Scan for the cell matching the given text and deliver its [X, Y] coordinate at center. 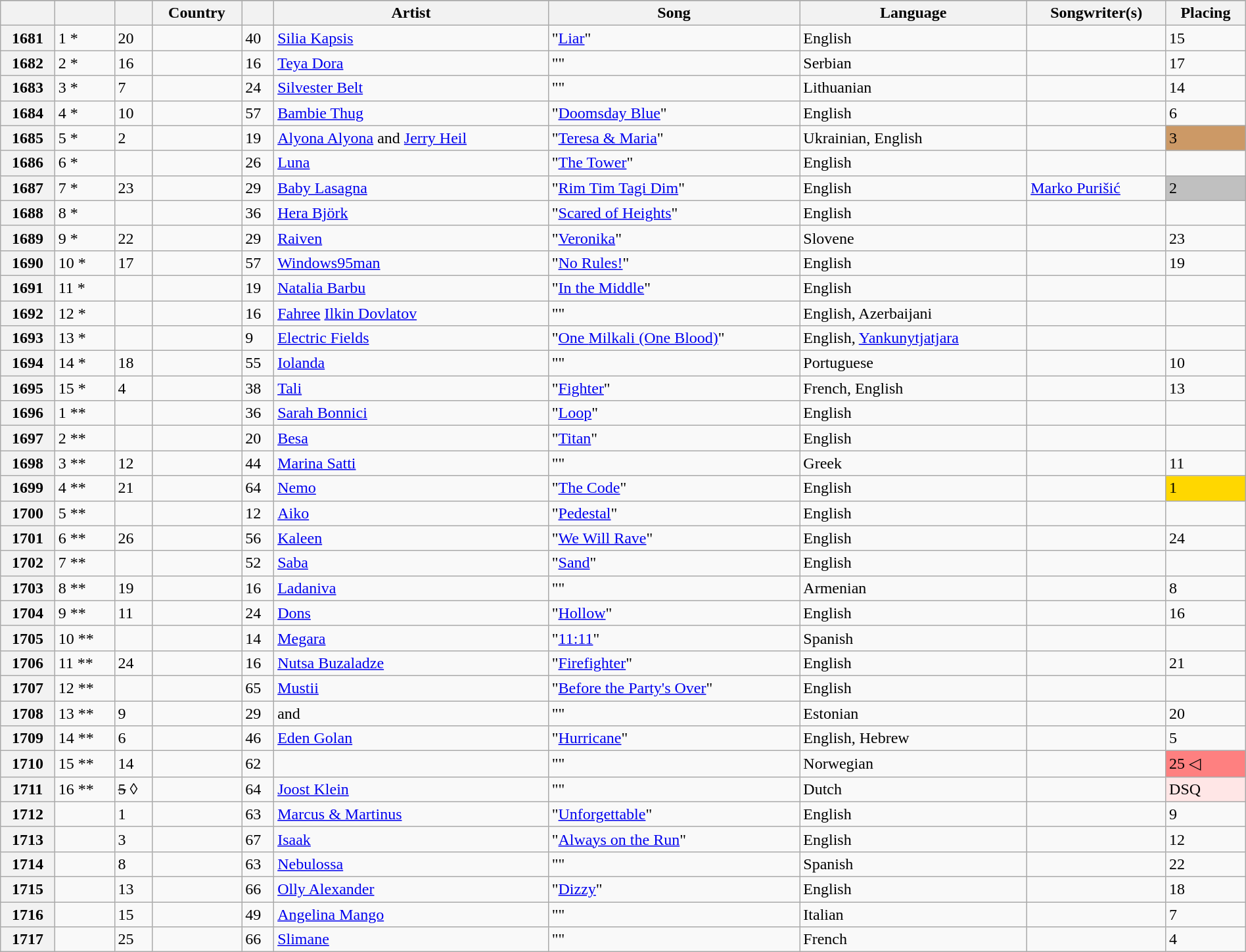
5 [1206, 738]
44 [258, 463]
Artist [411, 13]
62 [258, 764]
13 * [84, 338]
3 * [84, 88]
1687 [28, 188]
1684 [28, 113]
Marcus & Martinus [411, 814]
1692 [28, 313]
"Hollow" [674, 613]
Joost Klein [411, 789]
Norwegian [913, 764]
1707 [28, 688]
9 ** [84, 613]
"Veronika" [674, 238]
1702 [28, 563]
40 [258, 38]
"Liar" [674, 38]
8 ** [84, 588]
"Rim Tim Tagi Dim" [674, 188]
Slovene [913, 238]
Ladaniva [411, 588]
Mustii [411, 688]
8 * [84, 213]
Aiko [411, 513]
"Before the Party's Over" [674, 688]
Portuguese [913, 363]
English, Hebrew [913, 738]
Dons [411, 613]
Baby Lasagna [411, 188]
11 ** [84, 663]
1716 [28, 914]
Isaak [411, 839]
1713 [28, 839]
Eden Golan [411, 738]
1690 [28, 263]
Serbian [913, 63]
"In the Middle" [674, 288]
Sarah Bonnici [411, 413]
"Firefighter" [674, 663]
"We Will Rave" [674, 538]
25 [133, 940]
"Dizzy" [674, 889]
English, Azerbaijani [913, 313]
25 ◁ [1206, 764]
67 [258, 839]
"Hurricane" [674, 738]
"Fighter" [674, 388]
6 * [84, 163]
1682 [28, 63]
1714 [28, 864]
Language [913, 13]
1705 [28, 638]
1691 [28, 288]
"Unforgettable" [674, 814]
1681 [28, 38]
1712 [28, 814]
Natalia Barbu [411, 288]
1703 [28, 588]
14 * [84, 363]
Fahree Ilkin Dovlatov [411, 313]
5 * [84, 138]
5 ** [84, 513]
1708 [28, 713]
10 ** [84, 638]
Hera Björk [411, 213]
1693 [28, 338]
Teya Dora [411, 63]
Nebulossa [411, 864]
55 [258, 363]
French [913, 940]
Megara [411, 638]
Estonian [913, 713]
1710 [28, 764]
Armenian [913, 588]
6 ** [84, 538]
1688 [28, 213]
Electric Fields [411, 338]
15 ** [84, 764]
"Teresa & Maria" [674, 138]
1709 [28, 738]
Song [674, 13]
1711 [28, 789]
1715 [28, 889]
English, Yankunytjatjara [913, 338]
1685 [28, 138]
and [411, 713]
1706 [28, 663]
12 * [84, 313]
"Always on the Run" [674, 839]
16 ** [84, 789]
7 * [84, 188]
1699 [28, 488]
1 ** [84, 413]
14 ** [84, 738]
Italian [913, 914]
"Pedestal" [674, 513]
3 ** [84, 463]
Luna [411, 163]
11 * [84, 288]
1717 [28, 940]
"No Rules!" [674, 263]
56 [258, 538]
Country [196, 13]
5 ◊ [133, 789]
Angelina Mango [411, 914]
1689 [28, 238]
Nemo [411, 488]
38 [258, 388]
Iolanda [411, 363]
Slimane [411, 940]
7 ** [84, 563]
1686 [28, 163]
1701 [28, 538]
1704 [28, 613]
13 ** [84, 713]
Songwriter(s) [1096, 13]
46 [258, 738]
4 * [84, 113]
Raiven [411, 238]
15 * [84, 388]
1683 [28, 88]
Windows95man [411, 263]
"The Code" [674, 488]
52 [258, 563]
1700 [28, 513]
4 ** [84, 488]
2 ** [84, 438]
Marko Purišić [1096, 188]
Kaleen [411, 538]
"Titan" [674, 438]
Ukrainian, English [913, 138]
12 ** [84, 688]
10 * [84, 263]
DSQ [1206, 789]
Dutch [913, 789]
Besa [411, 438]
Alyona Alyona and Jerry Heil [411, 138]
Tali [411, 388]
"Loop" [674, 413]
"Scared of Heights" [674, 213]
1 * [84, 38]
Placing [1206, 13]
"Doomsday Blue" [674, 113]
Lithuanian [913, 88]
1697 [28, 438]
9 * [84, 238]
"The Tower" [674, 163]
Bambie Thug [411, 113]
Silia Kapsis [411, 38]
Marina Satti [411, 463]
1698 [28, 463]
49 [258, 914]
1694 [28, 363]
2 * [84, 63]
1695 [28, 388]
Nutsa Buzaladze [411, 663]
65 [258, 688]
French, English [913, 388]
"Sand" [674, 563]
Silvester Belt [411, 88]
"One Milkali (One Blood)" [674, 338]
Olly Alexander [411, 889]
Saba [411, 563]
1696 [28, 413]
Greek [913, 463]
"11:11" [674, 638]
